Identify which cell holds the provided text, then report its [X, Y] central coordinate. 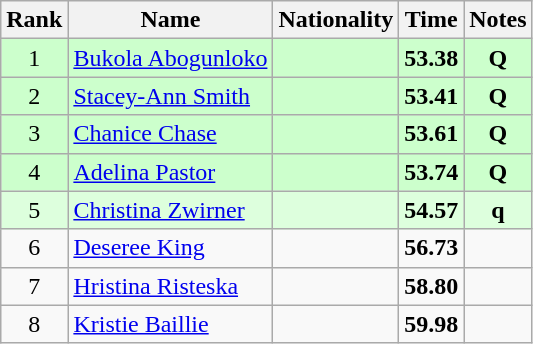
54.57 [432, 210]
4 [34, 172]
Deseree King [170, 248]
Bukola Abogunloko [170, 58]
1 [34, 58]
q [498, 210]
53.61 [432, 134]
59.98 [432, 324]
Notes [498, 20]
53.38 [432, 58]
Time [432, 20]
Christina Zwirner [170, 210]
58.80 [432, 286]
53.74 [432, 172]
5 [34, 210]
6 [34, 248]
Stacey-Ann Smith [170, 96]
56.73 [432, 248]
Adelina Pastor [170, 172]
7 [34, 286]
Nationality [336, 20]
Chanice Chase [170, 134]
53.41 [432, 96]
3 [34, 134]
Hristina Risteska [170, 286]
Name [170, 20]
8 [34, 324]
2 [34, 96]
Rank [34, 20]
Kristie Baillie [170, 324]
